Find where the given text appears and provide that cell's center as [X, Y] coordinate. 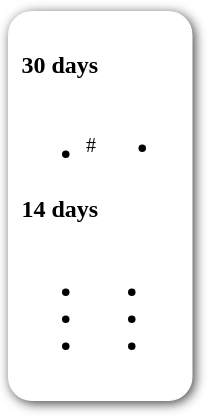
30 days # 14 days [97, 206]
# [60, 138]
